Output the [X, Y] coordinate of the center of the cell containing the given text.  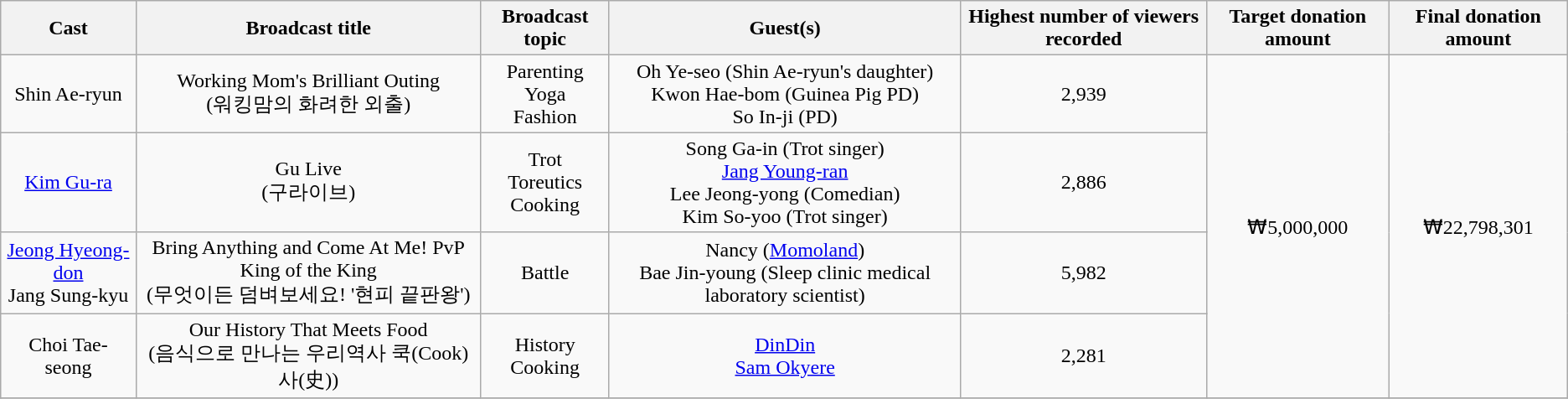
Battle [544, 273]
Broadcast title [308, 28]
2,886 [1084, 183]
Target donation amount [1297, 28]
DinDinSam Okyere [785, 355]
Jeong Hyeong-donJang Sung-kyu [69, 273]
Oh Ye-seo (Shin Ae-ryun's daughter)Kwon Hae-bom (Guinea Pig PD)So In-ji (PD) [785, 94]
2,281 [1084, 355]
₩22,798,301 [1478, 226]
Choi Tae-seong [69, 355]
Bring Anything and Come At Me! PvP King of the King(무엇이든 덤벼보세요! '현피 끝판왕') [308, 273]
Cast [69, 28]
Song Ga-in (Trot singer)Jang Young-ranLee Jeong-yong (Comedian)Kim So-yoo (Trot singer) [785, 183]
Gu Live(구라이브) [308, 183]
Highest number of viewers recorded [1084, 28]
Working Mom's Brilliant Outing(워킹맘의 화려한 외출) [308, 94]
HistoryCooking [544, 355]
Kim Gu-ra [69, 183]
Final donation amount [1478, 28]
Guest(s) [785, 28]
Our History That Meets Food(음식으로 만나는 우리역사 쿡(Cook) 사(史)) [308, 355]
TrotToreuticsCooking [544, 183]
5,982 [1084, 273]
₩5,000,000 [1297, 226]
Broadcast topic [544, 28]
Shin Ae-ryun [69, 94]
Nancy (Momoland)Bae Jin-young (Sleep clinic medical laboratory scientist) [785, 273]
2,939 [1084, 94]
ParentingYogaFashion [544, 94]
